From the cell containing the given text, extract its center point as [x, y] coordinate. 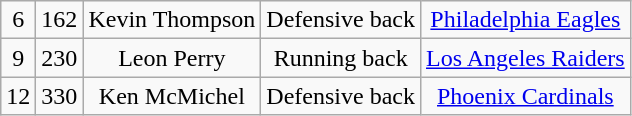
Philadelphia Eagles [525, 20]
Los Angeles Raiders [525, 58]
330 [60, 96]
Kevin Thompson [172, 20]
Phoenix Cardinals [525, 96]
Ken McMichel [172, 96]
Leon Perry [172, 58]
Running back [341, 58]
230 [60, 58]
9 [18, 58]
12 [18, 96]
162 [60, 20]
6 [18, 20]
